For the text-containing cell, return its midpoint in (X, Y) coordinate format. 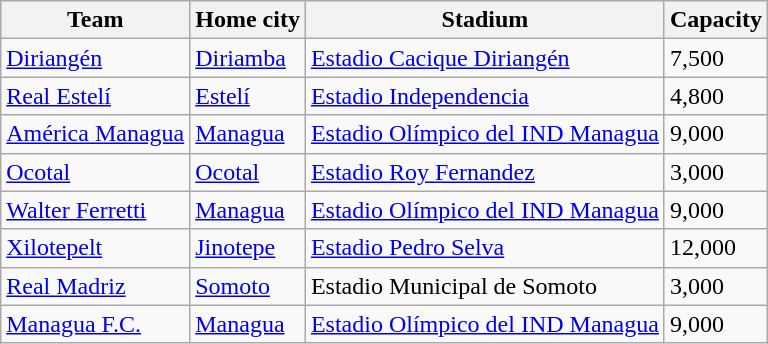
Diriangén (96, 58)
Estadio Roy Fernandez (484, 172)
Jinotepe (248, 248)
Estadio Cacique Diriangén (484, 58)
Managua F.C. (96, 324)
Real Madriz (96, 286)
7,500 (716, 58)
Estadio Independencia (484, 96)
Diriamba (248, 58)
Stadium (484, 20)
Walter Ferretti (96, 210)
Somoto (248, 286)
12,000 (716, 248)
América Managua (96, 134)
Team (96, 20)
Estadio Pedro Selva (484, 248)
Real Estelí (96, 96)
Estelí (248, 96)
4,800 (716, 96)
Xilotepelt (96, 248)
Home city (248, 20)
Estadio Municipal de Somoto (484, 286)
Capacity (716, 20)
